Determine the (X, Y) coordinate at the center of the cell enclosing the given text.  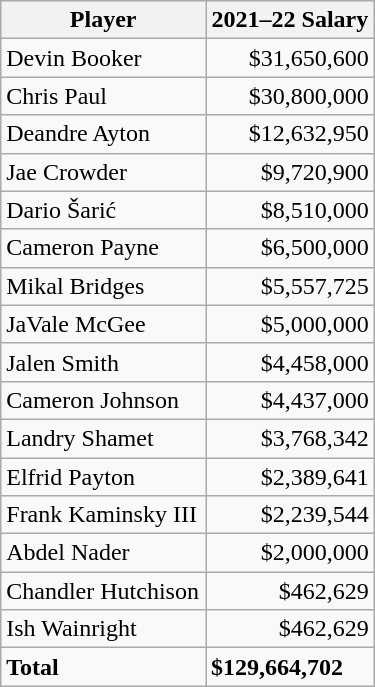
Player (104, 20)
Mikal Bridges (104, 286)
$2,000,000 (290, 553)
$129,664,702 (290, 667)
Jae Crowder (104, 172)
$5,000,000 (290, 324)
2021–22 Salary (290, 20)
$3,768,342 (290, 438)
JaVale McGee (104, 324)
$30,800,000 (290, 96)
$6,500,000 (290, 248)
Cameron Johnson (104, 400)
$9,720,900 (290, 172)
$8,510,000 (290, 210)
Landry Shamet (104, 438)
$4,437,000 (290, 400)
Elfrid Payton (104, 477)
$31,650,600 (290, 58)
$5,557,725 (290, 286)
Devin Booker (104, 58)
$12,632,950 (290, 134)
Dario Šarić (104, 210)
Jalen Smith (104, 362)
$4,458,000 (290, 362)
Chandler Hutchison (104, 591)
Frank Kaminsky III (104, 515)
Cameron Payne (104, 248)
$2,389,641 (290, 477)
Chris Paul (104, 96)
Ish Wainright (104, 629)
Deandre Ayton (104, 134)
Abdel Nader (104, 553)
Total (104, 667)
$2,239,544 (290, 515)
